Capture the cell that displays the provided text and extract its (x, y) central coordinate. 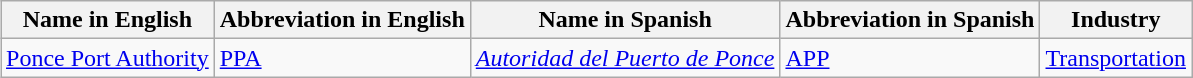
APP (910, 58)
Abbreviation in Spanish (910, 20)
PPA (342, 58)
Name in English (107, 20)
Industry (1116, 20)
Name in Spanish (625, 20)
Ponce Port Authority (107, 58)
Abbreviation in English (342, 20)
Transportation (1116, 58)
Autoridad del Puerto de Ponce (625, 58)
